Determine the (x, y) coordinate at the center of the cell enclosing the given text.  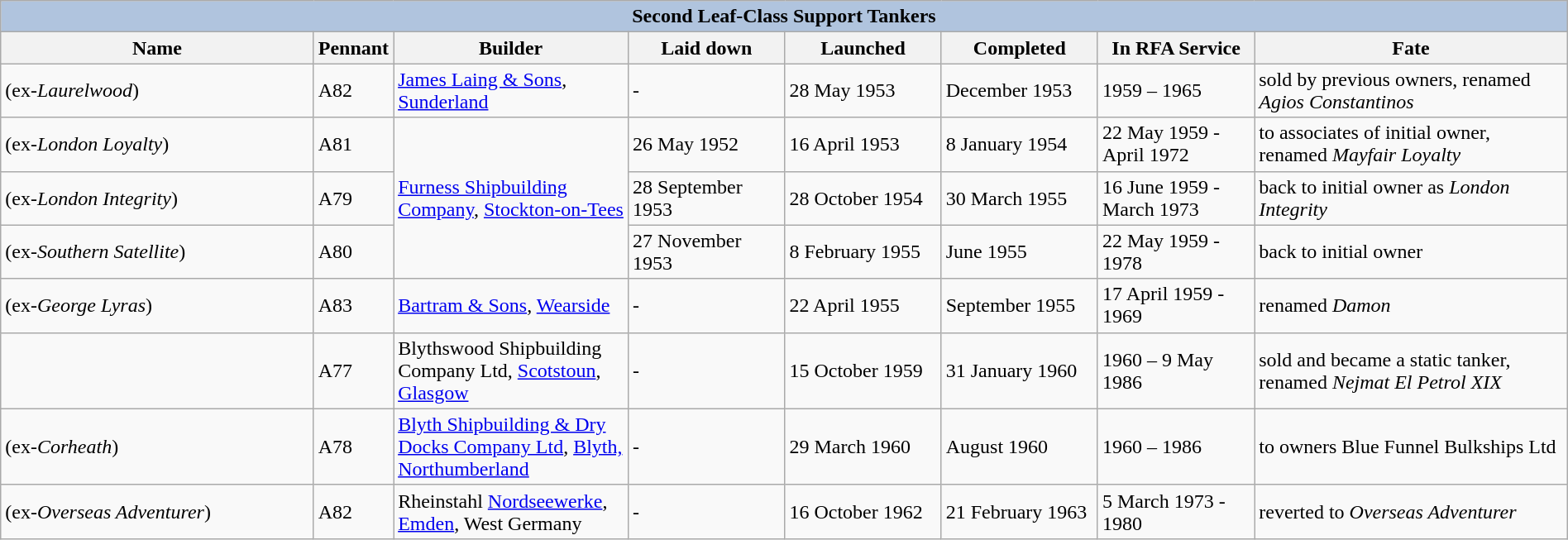
Fate (1411, 48)
In RFA Service (1176, 48)
5 March 1973 - 1980 (1176, 511)
16 April 1953 (863, 144)
Blythswood Shipbuilding Company Ltd, Scotstoun, Glasgow (511, 370)
to owners Blue Funnel Bulkships Ltd (1411, 447)
December 1953 (1019, 91)
Second Leaf-Class Support Tankers (784, 17)
22 May 1959 - 1978 (1176, 251)
16 June 1959 - March 1973 (1176, 198)
17 April 1959 - 1969 (1176, 306)
(ex-Laurelwood) (157, 91)
1959 – 1965 (1176, 91)
Furness Shipbuilding Company, Stockton-on-Tees (511, 198)
(ex-London Loyalty) (157, 144)
8 February 1955 (863, 251)
A81 (353, 144)
Name (157, 48)
(ex-Overseas Adventurer) (157, 511)
Laid down (706, 48)
30 March 1955 (1019, 198)
1960 – 9 May 1986 (1176, 370)
28 September 1953 (706, 198)
Blyth Shipbuilding & Dry Docks Company Ltd, Blyth, Northumberland (511, 447)
Completed (1019, 48)
15 October 1959 (863, 370)
28 October 1954 (863, 198)
A78 (353, 447)
back to initial owner as London Integrity (1411, 198)
(ex-London Integrity) (157, 198)
16 October 1962 (863, 511)
sold by previous owners, renamed Agios Constantinos (1411, 91)
22 April 1955 (863, 306)
A80 (353, 251)
A79 (353, 198)
James Laing & Sons, Sunderland (511, 91)
August 1960 (1019, 447)
Launched (863, 48)
(ex-Southern Satellite) (157, 251)
8 January 1954 (1019, 144)
29 March 1960 (863, 447)
renamed Damon (1411, 306)
27 November 1953 (706, 251)
(ex-Corheath) (157, 447)
Pennant (353, 48)
22 May 1959 - April 1972 (1176, 144)
Rheinstahl Nordseewerke, Emden, West Germany (511, 511)
A77 (353, 370)
A83 (353, 306)
sold and became a static tanker, renamed Nejmat El Petrol XIX (1411, 370)
reverted to Overseas Adventurer (1411, 511)
to associates of initial owner, renamed Mayfair Loyalty (1411, 144)
28 May 1953 (863, 91)
26 May 1952 (706, 144)
Bartram & Sons, Wearside (511, 306)
September 1955 (1019, 306)
21 February 1963 (1019, 511)
June 1955 (1019, 251)
31 January 1960 (1019, 370)
Builder (511, 48)
1960 – 1986 (1176, 447)
(ex-George Lyras) (157, 306)
back to initial owner (1411, 251)
